Detect which cell encompasses the target text, then output its [x, y] center coordinate. 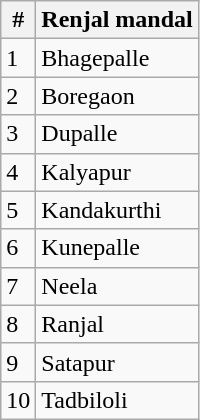
Boregaon [117, 96]
1 [18, 58]
Tadbiloli [117, 400]
Dupalle [117, 134]
10 [18, 400]
7 [18, 286]
6 [18, 248]
# [18, 20]
9 [18, 362]
Bhagepalle [117, 58]
2 [18, 96]
Kandakurthi [117, 210]
8 [18, 324]
Renjal mandal [117, 20]
5 [18, 210]
Ranjal [117, 324]
4 [18, 172]
Kunepalle [117, 248]
Kalyapur [117, 172]
Neela [117, 286]
Satapur [117, 362]
3 [18, 134]
